Provide the (x, y) coordinate of the cell's center where the given text is located.  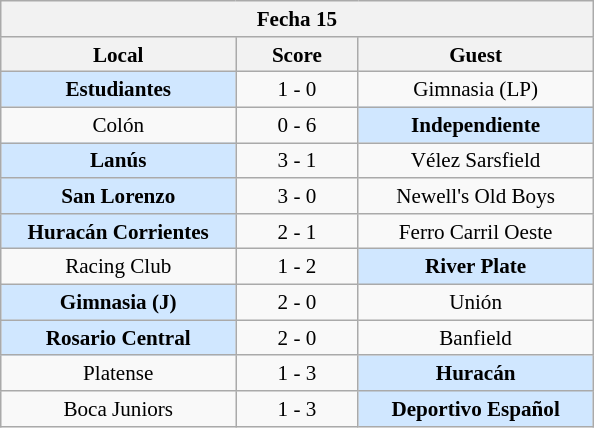
Local (118, 54)
Independiente (476, 124)
Banfield (476, 338)
Gimnasia (J) (118, 302)
Colón (118, 124)
San Lorenzo (118, 196)
1 - 0 (297, 90)
Rosario Central (118, 338)
Gimnasia (LP) (476, 90)
River Plate (476, 266)
Guest (476, 54)
1 - 2 (297, 266)
Lanús (118, 160)
2 - 1 (297, 230)
Unión (476, 302)
Deportivo Español (476, 408)
Ferro Carril Oeste (476, 230)
Huracán (476, 372)
Huracán Corrientes (118, 230)
Vélez Sarsfield (476, 160)
3 - 1 (297, 160)
Fecha 15 (297, 18)
0 - 6 (297, 124)
Boca Juniors (118, 408)
3 - 0 (297, 196)
Estudiantes (118, 90)
Score (297, 54)
Newell's Old Boys (476, 196)
Platense (118, 372)
Racing Club (118, 266)
